Return (X, Y) of the center of cell containing provided text 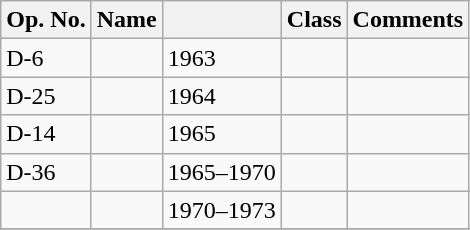
D-36 (46, 172)
D-14 (46, 134)
1965 (222, 134)
Comments (408, 20)
Class (314, 20)
1965–1970 (222, 172)
Name (126, 20)
1970–1973 (222, 210)
D-25 (46, 96)
Op. No. (46, 20)
D-6 (46, 58)
1963 (222, 58)
1964 (222, 96)
